Search for the cell housing the specified text and yield its (x, y) center coordinate. 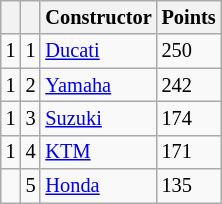
KTM (98, 152)
135 (189, 186)
242 (189, 85)
5 (31, 186)
Points (189, 17)
Ducati (98, 51)
Constructor (98, 17)
Suzuki (98, 118)
4 (31, 152)
171 (189, 152)
Yamaha (98, 85)
174 (189, 118)
Honda (98, 186)
2 (31, 85)
250 (189, 51)
3 (31, 118)
